Capture the cell that displays the provided text and extract its [X, Y] central coordinate. 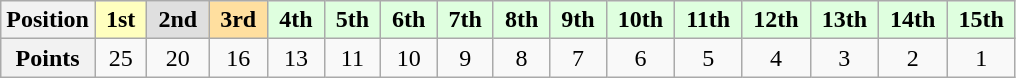
15th [981, 20]
10 [409, 58]
8th [521, 20]
12th [776, 20]
8 [521, 58]
Position [48, 20]
3 [844, 58]
3rd [238, 20]
1 [981, 58]
Points [48, 58]
7th [465, 20]
6th [409, 20]
2 [913, 58]
14th [913, 20]
7 [578, 58]
25 [120, 58]
11 [352, 58]
11th [708, 20]
1st [120, 20]
2nd [178, 20]
9th [578, 20]
10th [640, 20]
4 [776, 58]
20 [178, 58]
13 [296, 58]
13th [844, 20]
4th [296, 20]
9 [465, 58]
5 [708, 58]
5th [352, 20]
6 [640, 58]
16 [238, 58]
